Determine the [X, Y] coordinate at the center of the cell enclosing the given text.  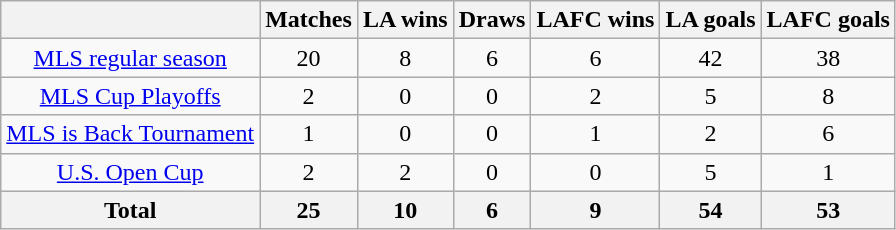
53 [828, 210]
LA wins [405, 20]
MLS regular season [130, 58]
LA goals [710, 20]
Total [130, 210]
MLS Cup Playoffs [130, 96]
38 [828, 58]
25 [309, 210]
LAFC wins [596, 20]
9 [596, 210]
Draws [492, 20]
U.S. Open Cup [130, 172]
10 [405, 210]
20 [309, 58]
MLS is Back Tournament [130, 134]
LAFC goals [828, 20]
54 [710, 210]
42 [710, 58]
Matches [309, 20]
